Locate the cell with the specified text and output its [X, Y] center coordinate. 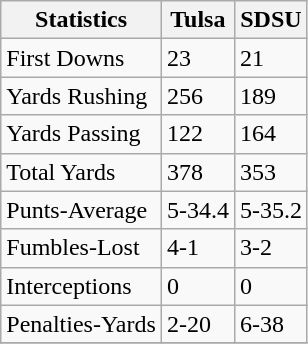
6-38 [270, 324]
353 [270, 172]
Total Yards [82, 172]
Punts-Average [82, 210]
5-34.4 [198, 210]
SDSU [270, 20]
Yards Rushing [82, 96]
5-35.2 [270, 210]
23 [198, 58]
Tulsa [198, 20]
2-20 [198, 324]
21 [270, 58]
378 [198, 172]
4-1 [198, 248]
Interceptions [82, 286]
3-2 [270, 248]
First Downs [82, 58]
Penalties-Yards [82, 324]
164 [270, 134]
189 [270, 96]
256 [198, 96]
122 [198, 134]
Statistics [82, 20]
Yards Passing [82, 134]
Fumbles-Lost [82, 248]
